Return [x, y] of the center of cell containing provided text 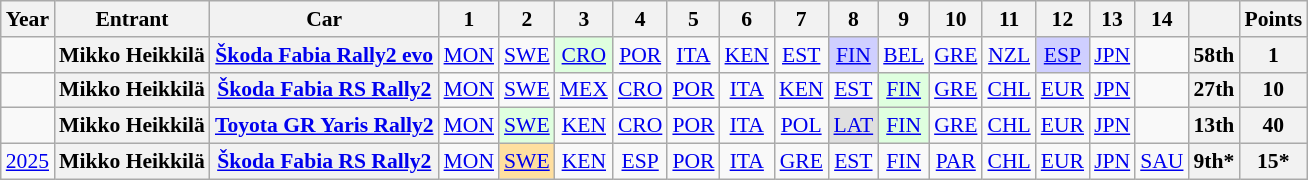
PAR [956, 162]
6 [747, 19]
40 [1273, 126]
15* [1273, 162]
7 [801, 19]
Year [28, 19]
13th [1214, 126]
2 [527, 19]
58th [1214, 55]
POL [801, 126]
2025 [28, 162]
11 [1008, 19]
MEX [584, 90]
Entrant [132, 19]
3 [584, 19]
Toyota GR Yaris Rally2 [324, 126]
LAT [853, 126]
Škoda Fabia Rally2 evo [324, 55]
9 [904, 19]
14 [1162, 19]
Car [324, 19]
8 [853, 19]
NZL [1008, 55]
4 [640, 19]
27th [1214, 90]
SAU [1162, 162]
BEL [904, 55]
13 [1112, 19]
Points [1273, 19]
9th* [1214, 162]
12 [1062, 19]
5 [693, 19]
